Detect which cell encompasses the target text, then output its (X, Y) center coordinate. 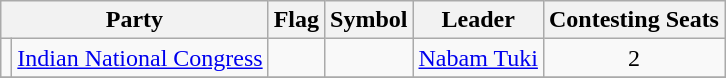
Flag (296, 20)
Nabam Tuki (478, 58)
2 (634, 58)
Indian National Congress (140, 58)
Leader (478, 20)
Party (134, 20)
Symbol (369, 20)
Contesting Seats (634, 20)
